Scan for the cell matching the given text and deliver its (X, Y) coordinate at center. 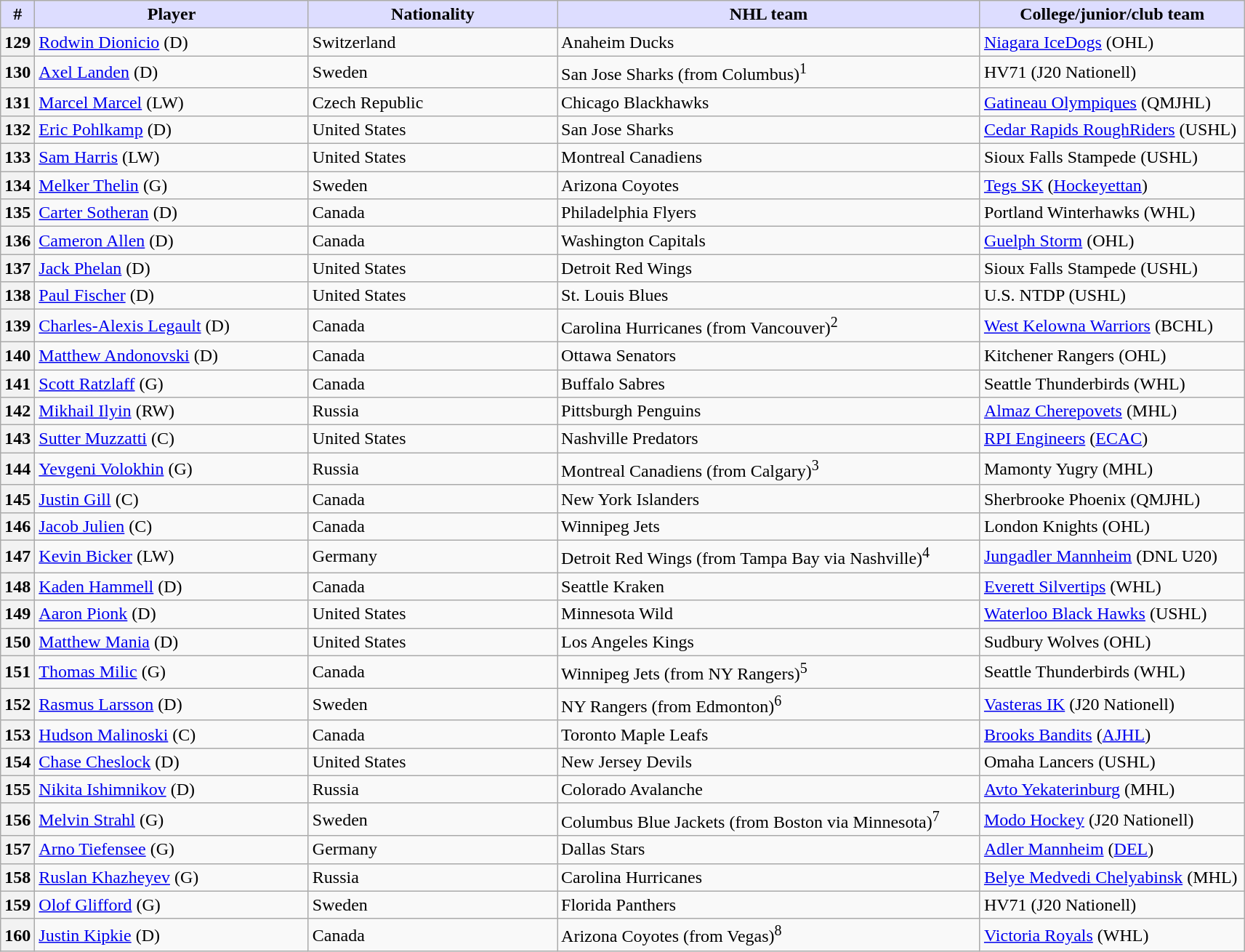
NHL team (769, 15)
153 (17, 734)
New Jersey Devils (769, 762)
Niagara IceDogs (OHL) (1112, 42)
144 (17, 469)
156 (17, 820)
Marcel Marcel (LW) (172, 102)
Winnipeg Jets (from NY Rangers)5 (769, 671)
Carter Sotheran (D) (172, 213)
Thomas Milic (G) (172, 671)
Minnesota Wild (769, 614)
131 (17, 102)
Sutter Muzzatti (C) (172, 439)
College/junior/club team (1112, 15)
Olof Glifford (G) (172, 905)
Arno Tiefensee (G) (172, 850)
Matthew Mania (D) (172, 642)
Ottawa Senators (769, 355)
Axel Landen (D) (172, 73)
Buffalo Sabres (769, 384)
Kitchener Rangers (OHL) (1112, 355)
Arizona Coyotes (from Vegas)8 (769, 935)
Hudson Malinoski (C) (172, 734)
Detroit Red Wings (from Tampa Bay via Nashville)4 (769, 557)
Scott Ratzlaff (G) (172, 384)
Mamonty Yugry (MHL) (1112, 469)
129 (17, 42)
Guelph Storm (OHL) (1112, 241)
137 (17, 268)
NY Rangers (from Edmonton)6 (769, 705)
Carolina Hurricanes (769, 877)
130 (17, 73)
Winnipeg Jets (769, 526)
Jack Phelan (D) (172, 268)
Player (172, 15)
Chicago Blackhawks (769, 102)
# (17, 15)
Czech Republic (432, 102)
136 (17, 241)
155 (17, 789)
San Jose Sharks (769, 129)
Los Angeles Kings (769, 642)
West Kelowna Warriors (BCHL) (1112, 326)
154 (17, 762)
Vasteras IK (J20 Nationell) (1112, 705)
Portland Winterhawks (WHL) (1112, 213)
Florida Panthers (769, 905)
St. Louis Blues (769, 296)
Rasmus Larsson (D) (172, 705)
Carolina Hurricanes (from Vancouver)2 (769, 326)
147 (17, 557)
152 (17, 705)
Montreal Canadiens (from Calgary)3 (769, 469)
134 (17, 185)
Victoria Royals (WHL) (1112, 935)
139 (17, 326)
Toronto Maple Leafs (769, 734)
Avto Yekaterinburg (MHL) (1112, 789)
Eric Pohlkamp (D) (172, 129)
Modo Hockey (J20 Nationell) (1112, 820)
Columbus Blue Jackets (from Boston via Minnesota)7 (769, 820)
Mikhail Ilyin (RW) (172, 411)
146 (17, 526)
157 (17, 850)
Omaha Lancers (USHL) (1112, 762)
Nikita Ishimnikov (D) (172, 789)
Belye Medvedi Chelyabinsk (MHL) (1112, 877)
Kevin Bicker (LW) (172, 557)
Justin Kipkie (D) (172, 935)
Jungadler Mannheim (DNL U20) (1112, 557)
Kaden Hammell (D) (172, 586)
Brooks Bandits (AJHL) (1112, 734)
Paul Fischer (D) (172, 296)
Gatineau Olympiques (QMJHL) (1112, 102)
U.S. NTDP (USHL) (1112, 296)
Montreal Canadiens (769, 158)
Detroit Red Wings (769, 268)
Washington Capitals (769, 241)
142 (17, 411)
Charles-Alexis Legault (D) (172, 326)
150 (17, 642)
Anaheim Ducks (769, 42)
RPI Engineers (ECAC) (1112, 439)
Rodwin Dionicio (D) (172, 42)
Yevgeni Volokhin (G) (172, 469)
160 (17, 935)
London Knights (OHL) (1112, 526)
148 (17, 586)
Aaron Pionk (D) (172, 614)
Matthew Andonovski (D) (172, 355)
159 (17, 905)
Everett Silvertips (WHL) (1112, 586)
Adler Mannheim (DEL) (1112, 850)
Switzerland (432, 42)
Sam Harris (LW) (172, 158)
158 (17, 877)
Melker Thelin (G) (172, 185)
Pittsburgh Penguins (769, 411)
Waterloo Black Hawks (USHL) (1112, 614)
Arizona Coyotes (769, 185)
Jacob Julien (C) (172, 526)
138 (17, 296)
Dallas Stars (769, 850)
Nashville Predators (769, 439)
Ruslan Khazheyev (G) (172, 877)
Cedar Rapids RoughRiders (USHL) (1112, 129)
Melvin Strahl (G) (172, 820)
New York Islanders (769, 499)
Nationality (432, 15)
Justin Gill (C) (172, 499)
Almaz Cherepovets (MHL) (1112, 411)
Tegs SK (Hockeyettan) (1112, 185)
Colorado Avalanche (769, 789)
151 (17, 671)
Cameron Allen (D) (172, 241)
135 (17, 213)
San Jose Sharks (from Columbus)1 (769, 73)
Sudbury Wolves (OHL) (1112, 642)
140 (17, 355)
132 (17, 129)
149 (17, 614)
133 (17, 158)
Sherbrooke Phoenix (QMJHL) (1112, 499)
143 (17, 439)
141 (17, 384)
145 (17, 499)
Seattle Kraken (769, 586)
Philadelphia Flyers (769, 213)
Chase Cheslock (D) (172, 762)
